Find where the given text appears and provide that cell's center as [x, y] coordinate. 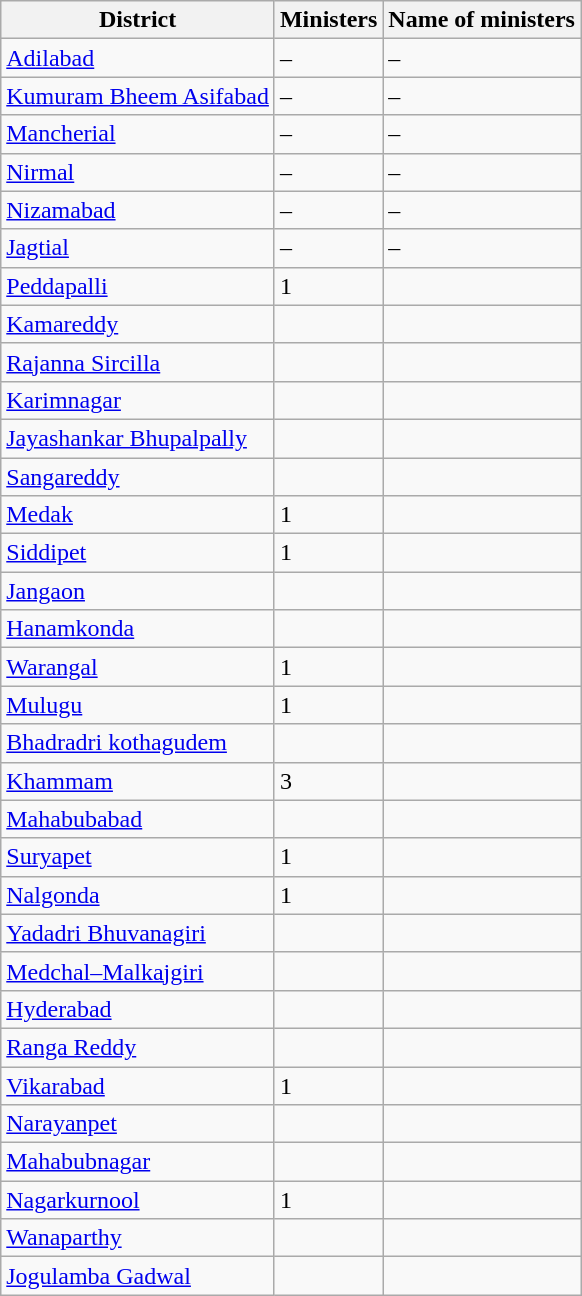
Medchal–Malkajgiri [138, 971]
Name of ministers [482, 20]
Peddapalli [138, 286]
Jayashankar Bhupalpally [138, 438]
Karimnagar [138, 400]
Mahabubnagar [138, 1162]
Suryapet [138, 857]
Ranga Reddy [138, 1047]
Jangaon [138, 591]
Jogulamba Gadwal [138, 1276]
Hanamkonda [138, 629]
Yadadri Bhuvanagiri [138, 933]
Jagtial [138, 248]
Bhadradri kothagudem [138, 743]
Nizamabad [138, 210]
Mahabubabad [138, 819]
Medak [138, 515]
Hyderabad [138, 1009]
Vikarabad [138, 1085]
Khammam [138, 781]
Rajanna Sircilla [138, 362]
Nalgonda [138, 895]
Narayanpet [138, 1124]
District [138, 20]
Mulugu [138, 705]
Kamareddy [138, 324]
Sangareddy [138, 477]
Nirmal [138, 172]
Ministers [328, 20]
Warangal [138, 667]
Adilabad [138, 58]
3 [328, 781]
Mancherial [138, 134]
Siddipet [138, 553]
Kumuram Bheem Asifabad [138, 96]
Nagarkurnool [138, 1200]
Wanaparthy [138, 1238]
